Extract the (X, Y) coordinate from the center of the cell holding the provided text.  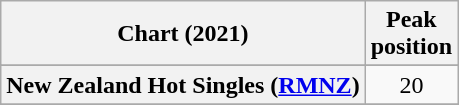
Chart (2021) (183, 34)
New Zealand Hot Singles (RMNZ) (183, 85)
Peakposition (411, 34)
20 (411, 85)
